Scan for the cell matching the given text and deliver its (X, Y) coordinate at center. 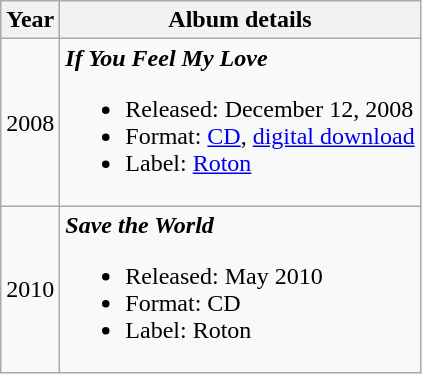
If You Feel My LoveReleased: December 12, 2008 Format: CD, digital downloadLabel: Roton (240, 122)
Year (30, 20)
2008 (30, 122)
Save the WorldReleased: May 2010 Format: CDLabel: Roton (240, 290)
2010 (30, 290)
Album details (240, 20)
